Capture the cell that displays the provided text and extract its [X, Y] central coordinate. 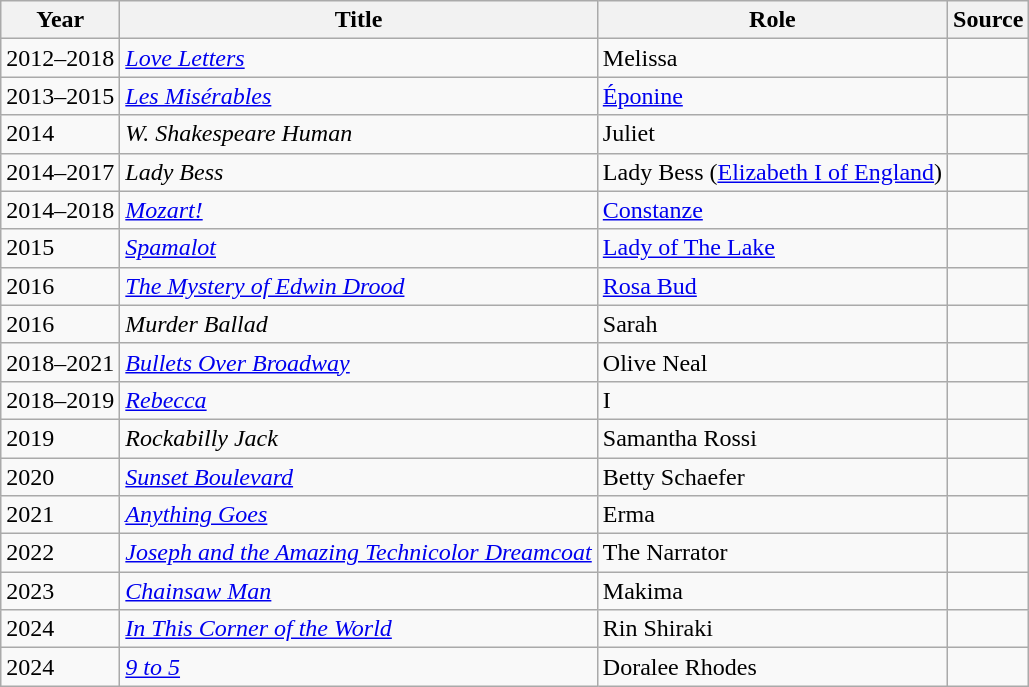
2018–2021 [60, 362]
Constanze [772, 210]
Rin Shiraki [772, 629]
Anything Goes [358, 515]
Melissa [772, 58]
Rebecca [358, 400]
Source [988, 20]
Rockabilly Jack [358, 438]
2014–2018 [60, 210]
Spamalot [358, 248]
Lady Bess (Elizabeth I of England) [772, 172]
Éponine [772, 96]
I [772, 400]
2014 [60, 134]
Sunset Boulevard [358, 477]
Title [358, 20]
2013–2015 [60, 96]
2021 [60, 515]
Les Misérables [358, 96]
The Mystery of Edwin Drood [358, 286]
Rosa Bud [772, 286]
2020 [60, 477]
Sarah [772, 324]
Chainsaw Man [358, 591]
Betty Schaefer [772, 477]
Role [772, 20]
In This Corner of the World [358, 629]
2012–2018 [60, 58]
2015 [60, 248]
W. Shakespeare Human [358, 134]
Murder Ballad [358, 324]
Makima [772, 591]
Joseph and the Amazing Technicolor Dreamcoat [358, 553]
9 to 5 [358, 667]
Bullets Over Broadway [358, 362]
Juliet [772, 134]
Doralee Rhodes [772, 667]
2019 [60, 438]
2023 [60, 591]
The Narrator [772, 553]
Olive Neal [772, 362]
Year [60, 20]
Mozart! [358, 210]
2018–2019 [60, 400]
2014–2017 [60, 172]
Lady of The Lake [772, 248]
Lady Bess [358, 172]
Love Letters [358, 58]
2022 [60, 553]
Samantha Rossi [772, 438]
Erma [772, 515]
